Detect which cell encompasses the target text, then output its [X, Y] center coordinate. 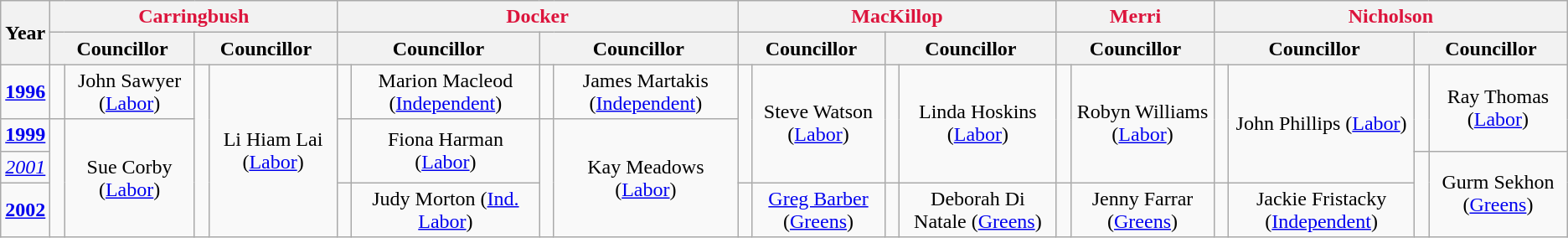
John Sawyer (Labor) [129, 92]
Nicholson [1391, 17]
Greg Barber (Greens) [819, 210]
Steve Watson (Labor) [819, 124]
Docker [538, 17]
2002 [25, 210]
Jackie Fristacky (Independent) [1322, 210]
Robyn Williams (Labor) [1142, 124]
Merri [1135, 17]
MacKillop [898, 17]
Ray Thomas (Labor) [1498, 107]
Judy Morton (Ind. Labor) [446, 210]
Fiona Harman (Labor) [446, 151]
Jenny Farrar (Greens) [1142, 210]
Linda Hoskins (Labor) [977, 124]
Kay Meadows (Labor) [645, 178]
Marion Macleod (Independent) [446, 92]
Sue Corby (Labor) [129, 178]
Year [25, 33]
Gurm Sekhon (Greens) [1498, 194]
2001 [25, 167]
James Martakis (Independent) [645, 92]
1999 [25, 135]
Deborah Di Natale (Greens) [977, 210]
Li Hiam Lai (Labor) [273, 151]
1996 [25, 92]
Carringbush [194, 17]
John Phillips (Labor) [1322, 124]
